Return [X, Y] of the center of cell containing provided text 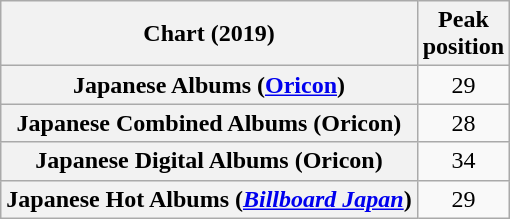
Japanese Albums (Oricon) [209, 85]
28 [463, 123]
Japanese Digital Albums (Oricon) [209, 161]
34 [463, 161]
Peakposition [463, 34]
Chart (2019) [209, 34]
Japanese Combined Albums (Oricon) [209, 123]
Japanese Hot Albums (Billboard Japan) [209, 199]
